Return [X, Y] of the center of cell containing provided text 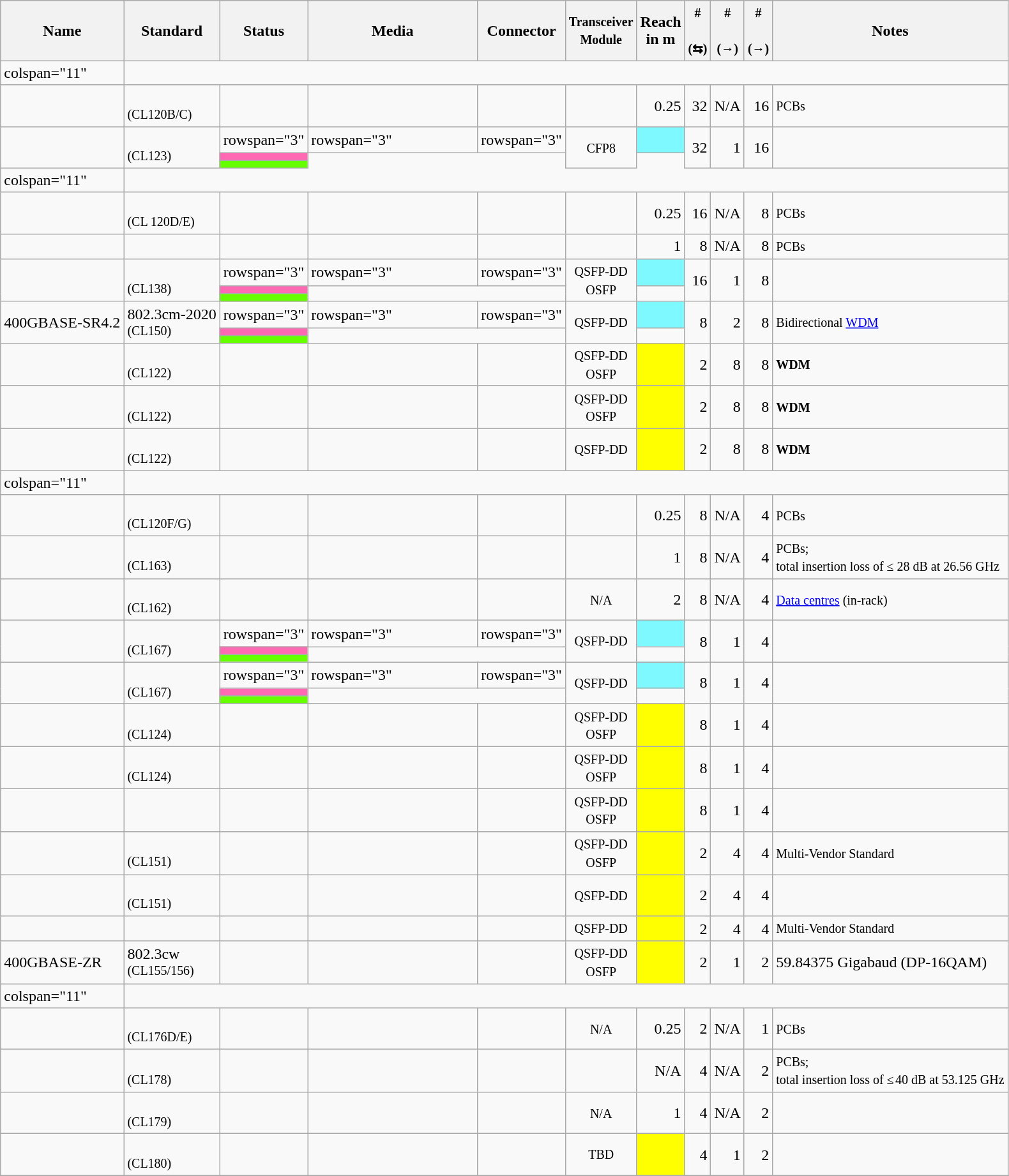
PCBs;total insertion loss of ≤ 28 dB at 26.56 GHz [890, 557]
(CL180) [172, 1154]
Reachin m [660, 31]
Bidirectional WDM [890, 322]
(CL162) [172, 599]
(CL120F/G) [172, 515]
(CL123) [172, 147]
TransceiverModule [601, 31]
(CL178) [172, 1071]
Notes [890, 31]
(CL176D/E) [172, 1028]
Data centres (in-rack) [890, 599]
Status [264, 31]
400GBASE-SR4.2 [63, 322]
802.3cw(CL155/156) [172, 963]
(CL138) [172, 280]
TBD [601, 1154]
Name [63, 31]
Connector [522, 31]
400GBASE-ZR [63, 963]
(CL 120D/E) [172, 213]
PCBs;total insertion loss of ≤ 40 dB at 53.125 GHz [890, 1071]
Standard [172, 31]
CFP8 [601, 147]
59.84375 Gigabaud (DP-16QAM) [890, 963]
(CL179) [172, 1112]
(CL120B/C) [172, 106]
(CL163) [172, 557]
#(⇆) [697, 31]
Media [393, 31]
802.3cm-2020(CL150) [172, 322]
